For the text-containing cell, return its midpoint in (X, Y) coordinate format. 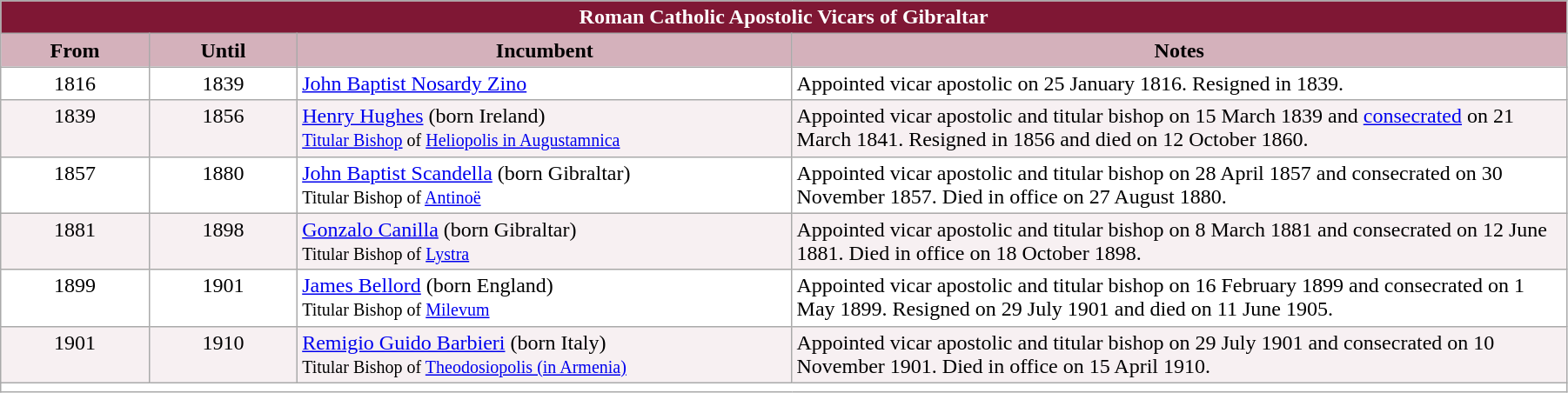
Until (223, 50)
Appointed vicar apostolic and titular bishop on 28 April 1857 and consecrated on 30 November 1857. Died in office on 27 August 1880. (1179, 184)
1881 (75, 242)
1816 (75, 83)
Remigio Guido Barbieri (born Italy)Titular Bishop of Theodosiopolis (in Armenia) (545, 355)
Roman Catholic Apostolic Vicars of Gibraltar (784, 17)
Appointed vicar apostolic and titular bishop on 16 February 1899 and consecrated on 1 May 1899. Resigned on 29 July 1901 and died on 11 June 1905. (1179, 297)
John Baptist Scandella (born Gibraltar)Titular Bishop of Antinoë (545, 184)
Appointed vicar apostolic on 25 January 1816. Resigned in 1839. (1179, 83)
1880 (223, 184)
Notes (1179, 50)
Henry Hughes (born Ireland)Titular Bishop of Heliopolis in Augustamnica (545, 129)
1910 (223, 355)
Gonzalo Canilla (born Gibraltar)Titular Bishop of Lystra (545, 242)
Incumbent (545, 50)
John Baptist Nosardy Zino (545, 83)
1899 (75, 297)
Appointed vicar apostolic and titular bishop on 15 March 1839 and consecrated on 21 March 1841. Resigned in 1856 and died on 12 October 1860. (1179, 129)
Appointed vicar apostolic and titular bishop on 29 July 1901 and consecrated on 10 November 1901. Died in office on 15 April 1910. (1179, 355)
James Bellord (born England)Titular Bishop of Milevum (545, 297)
1898 (223, 242)
1857 (75, 184)
Appointed vicar apostolic and titular bishop on 8 March 1881 and consecrated on 12 June 1881. Died in office on 18 October 1898. (1179, 242)
1856 (223, 129)
From (75, 50)
